Search for the cell housing the specified text and yield its (X, Y) center coordinate. 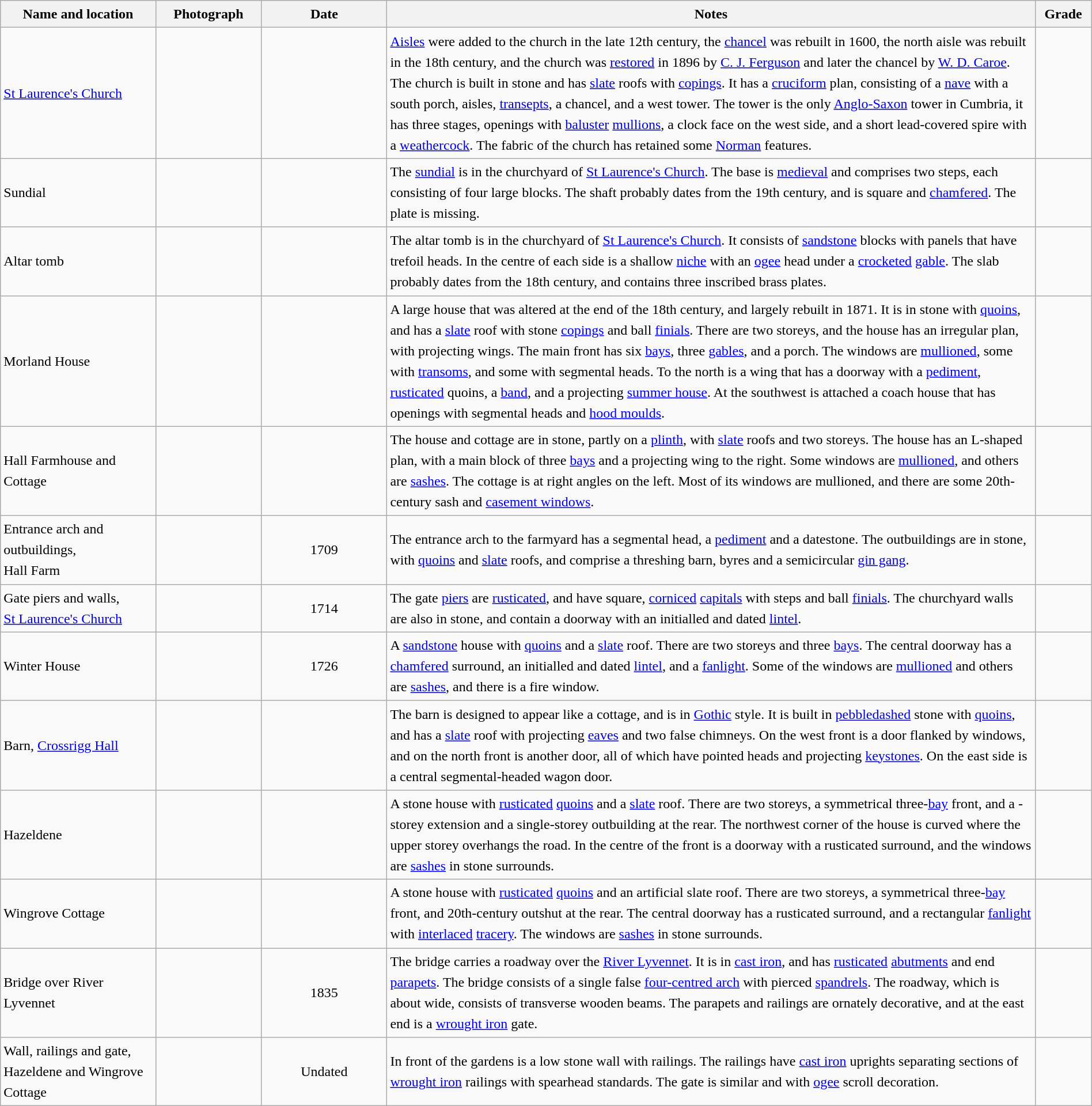
Altar tomb (78, 262)
Notes (711, 14)
Wingrove Cottage (78, 914)
Undated (324, 1071)
Entrance arch and outbuildings,Hall Farm (78, 550)
Wall, railings and gate,Hazeldene and Wingrove Cottage (78, 1071)
Morland House (78, 361)
Hall Farmhouse and Cottage (78, 471)
1714 (324, 608)
St Laurence's Church (78, 93)
Photograph (208, 14)
Grade (1063, 14)
Hazeldene (78, 834)
Gate piers and walls,St Laurence's Church (78, 608)
1835 (324, 993)
1726 (324, 666)
Winter House (78, 666)
Sundial (78, 192)
Bridge over River Lyvennet (78, 993)
Date (324, 14)
1709 (324, 550)
Name and location (78, 14)
Barn, Crossrigg Hall (78, 745)
